Return the [X, Y] coordinate for the center point of the cell that contains the specified text.  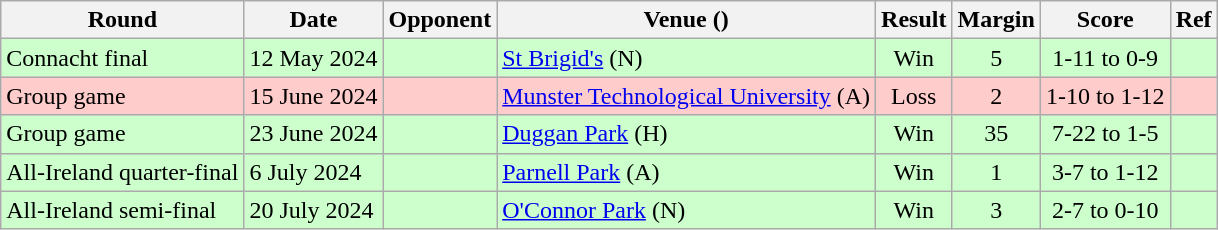
Loss [914, 96]
Duggan Park (H) [686, 134]
Round [122, 20]
3-7 to 1-12 [1105, 172]
23 June 2024 [314, 134]
20 July 2024 [314, 210]
All-Ireland quarter-final [122, 172]
Date [314, 20]
2 [996, 96]
Score [1105, 20]
Result [914, 20]
2-7 to 0-10 [1105, 210]
5 [996, 58]
1 [996, 172]
O'Connor Park (N) [686, 210]
Parnell Park (A) [686, 172]
Munster Technological University (A) [686, 96]
1-11 to 0-9 [1105, 58]
Connacht final [122, 58]
1-10 to 1-12 [1105, 96]
15 June 2024 [314, 96]
3 [996, 210]
St Brigid's (N) [686, 58]
Venue () [686, 20]
Opponent [440, 20]
Margin [996, 20]
All-Ireland semi-final [122, 210]
Ref [1194, 20]
12 May 2024 [314, 58]
35 [996, 134]
7-22 to 1-5 [1105, 134]
6 July 2024 [314, 172]
